Pinpoint the cell where the given text exists, returning its (x, y) midpoint coordinate. 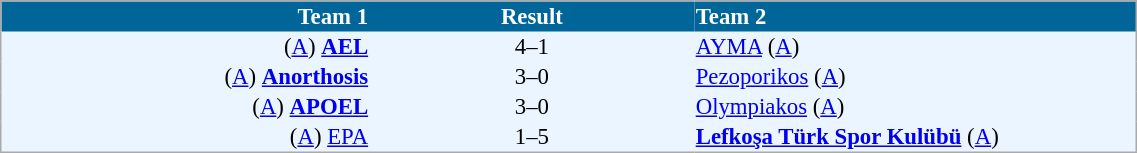
(A) AEL (186, 47)
Team 1 (186, 16)
4–1 (532, 47)
(A) EPA (186, 137)
Team 2 (916, 16)
1–5 (532, 137)
AYMA (A) (916, 47)
Lefkoşa Türk Spor Kulübü (A) (916, 137)
(A) APOEL (186, 107)
(A) Anorthosis (186, 77)
Result (532, 16)
Pezoporikos (A) (916, 77)
Olympiakos (A) (916, 107)
